Provide the (X, Y) coordinate of the cell's center where the given text is located.  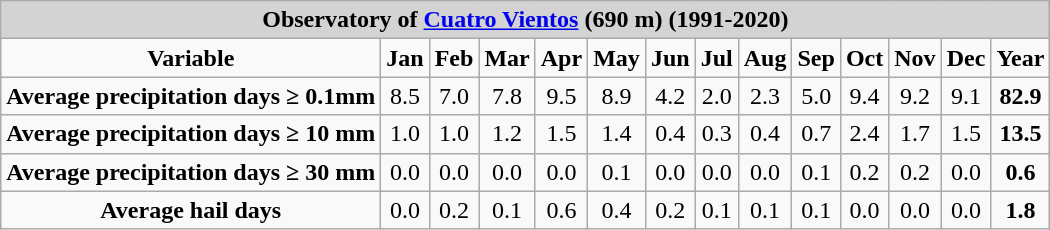
Year (1020, 58)
0.3 (716, 134)
1.4 (617, 134)
13.5 (1020, 134)
Jul (716, 58)
1.2 (507, 134)
Aug (765, 58)
9.4 (864, 96)
7.0 (454, 96)
Jun (670, 58)
4.2 (670, 96)
2.3 (765, 96)
Variable (191, 58)
8.9 (617, 96)
Average hail days (191, 210)
Apr (561, 58)
82.9 (1020, 96)
Observatory of Cuatro Vientos (690 m) (1991-2020) (526, 20)
5.0 (816, 96)
Nov (915, 58)
Sep (816, 58)
Mar (507, 58)
Feb (454, 58)
0.7 (816, 134)
9.5 (561, 96)
1.7 (915, 134)
Average precipitation days ≥ 10 mm (191, 134)
Oct (864, 58)
2.0 (716, 96)
Average precipitation days ≥ 0.1mm (191, 96)
7.8 (507, 96)
Dec (966, 58)
Average precipitation days ≥ 30 mm (191, 172)
9.1 (966, 96)
Jan (405, 58)
May (617, 58)
9.2 (915, 96)
2.4 (864, 134)
1.8 (1020, 210)
8.5 (405, 96)
